Extract the [x, y] coordinate from the center of the cell holding the provided text.  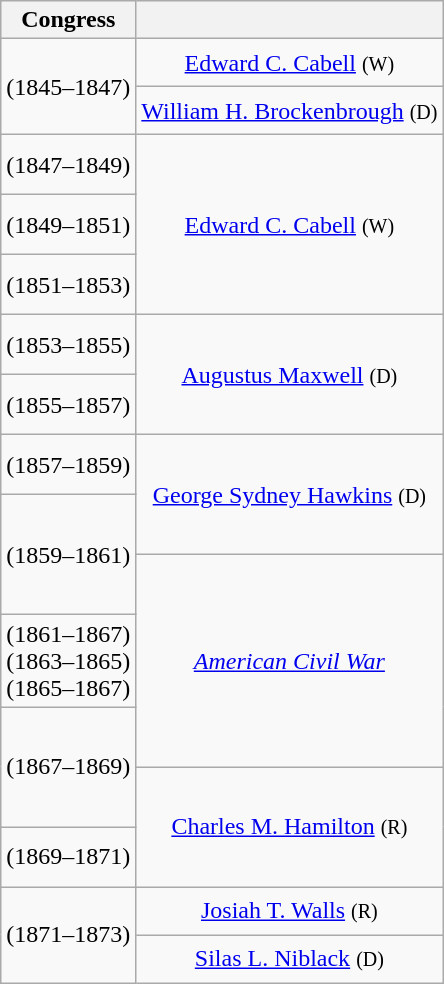
(1851–1853) [68, 285]
(1853–1855) [68, 345]
Congress [68, 20]
George Sydney Hawkins (D) [290, 495]
(1871–1873) [68, 935]
(1869–1871) [68, 857]
Charles M. Hamilton (R) [290, 827]
Josiah T. Walls (R) [290, 911]
Silas L. Niblack (D) [290, 959]
William H. Brockenbrough (D) [290, 111]
American Civil War [290, 661]
(1857–1859) [68, 465]
(1849–1851) [68, 225]
(1847–1849) [68, 165]
(1855–1857) [68, 405]
(1867–1869) [68, 767]
(1845–1847) [68, 87]
(1861–1867) (1863–1865) (1865–1867) [68, 661]
(1859–1861) [68, 555]
Augustus Maxwell (D) [290, 375]
